Provide the [X, Y] coordinate of the cell's center where the given text is located.  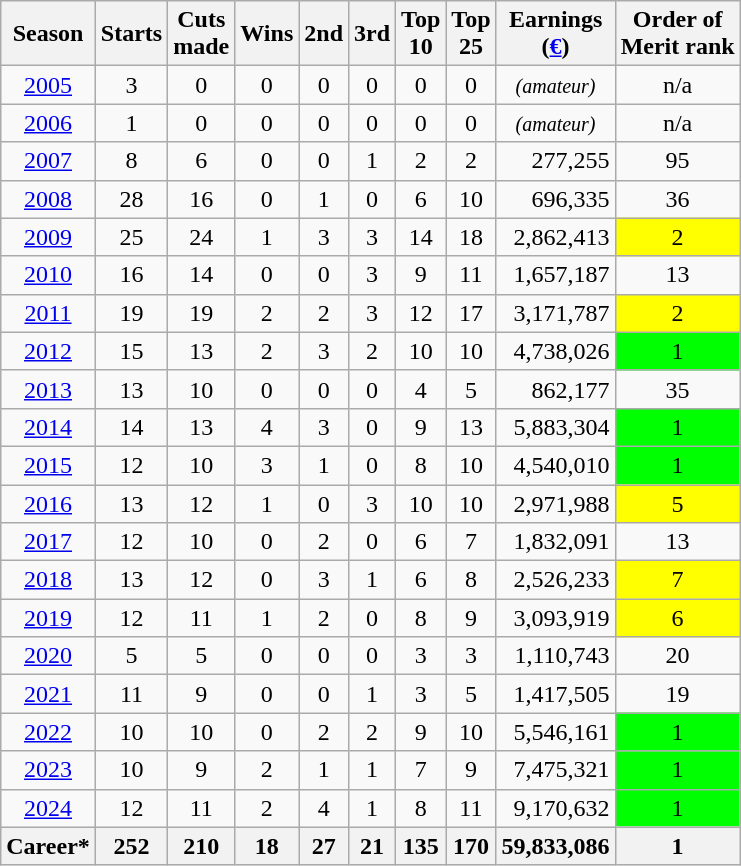
Order ofMerit rank [678, 34]
135 [421, 846]
2007 [48, 161]
5,546,161 [556, 732]
252 [131, 846]
4,738,026 [556, 351]
3rd [372, 34]
1,110,743 [556, 656]
2015 [48, 465]
2013 [48, 389]
27 [324, 846]
696,335 [556, 199]
36 [678, 199]
2014 [48, 427]
2006 [48, 123]
15 [131, 351]
1,832,091 [556, 542]
17 [471, 313]
59,833,086 [556, 846]
2011 [48, 313]
20 [678, 656]
Cutsmade [202, 34]
3,093,919 [556, 618]
Wins [267, 34]
2021 [48, 694]
2005 [48, 85]
21 [372, 846]
Career* [48, 846]
Season [48, 34]
2009 [48, 237]
95 [678, 161]
25 [131, 237]
2018 [48, 580]
9,170,632 [556, 808]
2012 [48, 351]
Top10 [421, 34]
2017 [48, 542]
210 [202, 846]
2010 [48, 275]
1,417,505 [556, 694]
2019 [48, 618]
Top25 [471, 34]
28 [131, 199]
2nd [324, 34]
1,657,187 [556, 275]
277,255 [556, 161]
862,177 [556, 389]
2,862,413 [556, 237]
7,475,321 [556, 770]
24 [202, 237]
2016 [48, 503]
2024 [48, 808]
170 [471, 846]
Earnings(€) [556, 34]
2022 [48, 732]
35 [678, 389]
2020 [48, 656]
2023 [48, 770]
5,883,304 [556, 427]
3,171,787 [556, 313]
4,540,010 [556, 465]
2,526,233 [556, 580]
Starts [131, 34]
2,971,988 [556, 503]
2008 [48, 199]
